For the text-containing cell, return its midpoint in (x, y) coordinate format. 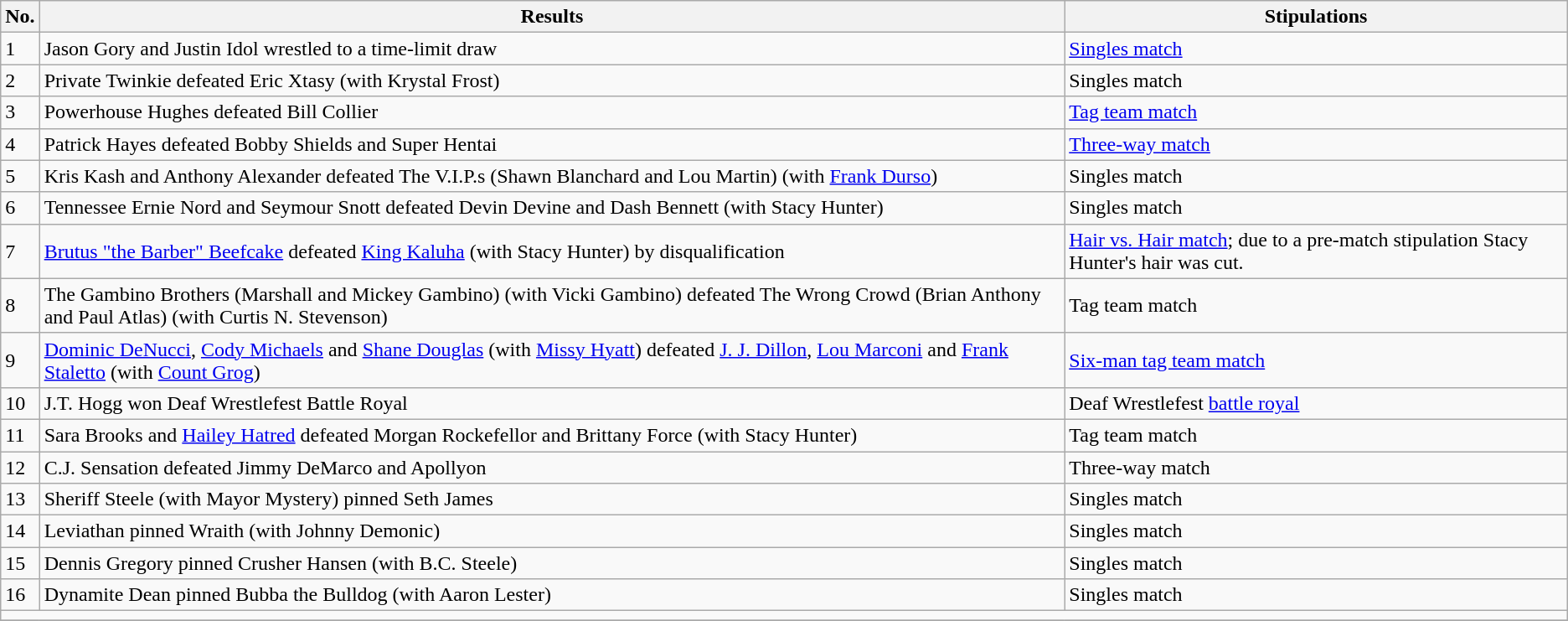
Kris Kash and Anthony Alexander defeated The V.I.P.s (Shawn Blanchard and Lou Martin) (with Frank Durso) (552, 176)
15 (20, 563)
8 (20, 305)
J.T. Hogg won Deaf Wrestlefest Battle Royal (552, 403)
Dynamite Dean pinned Bubba the Bulldog (with Aaron Lester) (552, 595)
C.J. Sensation defeated Jimmy DeMarco and Apollyon (552, 467)
Powerhouse Hughes defeated Bill Collier (552, 112)
7 (20, 251)
9 (20, 360)
Tennessee Ernie Nord and Seymour Snott defeated Devin Devine and Dash Bennett (with Stacy Hunter) (552, 208)
Brutus "the Barber" Beefcake defeated King Kaluha (with Stacy Hunter) by disqualification (552, 251)
Stipulations (1316, 17)
4 (20, 144)
6 (20, 208)
Leviathan pinned Wraith (with Johnny Demonic) (552, 531)
Hair vs. Hair match; due to a pre-match stipulation Stacy Hunter's hair was cut. (1316, 251)
Deaf Wrestlefest battle royal (1316, 403)
5 (20, 176)
13 (20, 499)
12 (20, 467)
16 (20, 595)
11 (20, 435)
Results (552, 17)
Sheriff Steele (with Mayor Mystery) pinned Seth James (552, 499)
Dennis Gregory pinned Crusher Hansen (with B.C. Steele) (552, 563)
Six-man tag team match (1316, 360)
Jason Gory and Justin Idol wrestled to a time-limit draw (552, 49)
Patrick Hayes defeated Bobby Shields and Super Hentai (552, 144)
Sara Brooks and Hailey Hatred defeated Morgan Rockefellor and Brittany Force (with Stacy Hunter) (552, 435)
No. (20, 17)
2 (20, 80)
Dominic DeNucci, Cody Michaels and Shane Douglas (with Missy Hyatt) defeated J. J. Dillon, Lou Marconi and Frank Staletto (with Count Grog) (552, 360)
Private Twinkie defeated Eric Xtasy (with Krystal Frost) (552, 80)
3 (20, 112)
10 (20, 403)
1 (20, 49)
14 (20, 531)
